Return the [X, Y] coordinate for the center point of the cell that contains the specified text.  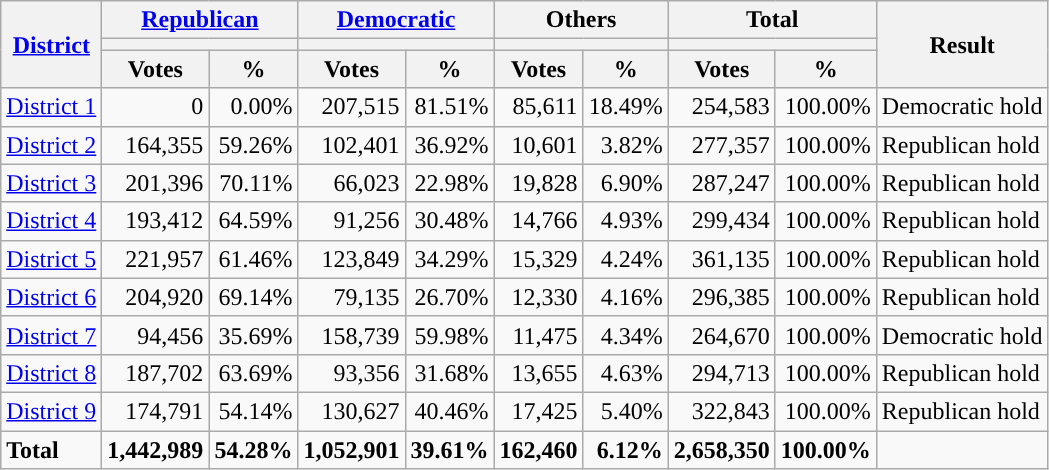
277,357 [722, 145]
0 [156, 107]
221,957 [156, 259]
4.93% [626, 221]
District 2 [52, 145]
15,329 [538, 259]
91,256 [352, 221]
30.48% [450, 221]
District [52, 44]
299,434 [722, 221]
39.61% [450, 449]
201,396 [156, 183]
4.16% [626, 297]
12,330 [538, 297]
36.92% [450, 145]
18.49% [626, 107]
162,460 [538, 449]
79,135 [352, 297]
35.69% [254, 335]
District 6 [52, 297]
District 5 [52, 259]
District 9 [52, 411]
193,412 [156, 221]
69.14% [254, 297]
123,849 [352, 259]
11,475 [538, 335]
4.24% [626, 259]
187,702 [156, 373]
361,135 [722, 259]
54.28% [254, 449]
22.98% [450, 183]
1,052,901 [352, 449]
District 4 [52, 221]
4.63% [626, 373]
94,456 [156, 335]
93,356 [352, 373]
31.68% [450, 373]
4.34% [626, 335]
Republican [200, 20]
Others [581, 20]
District 3 [52, 183]
102,401 [352, 145]
6.12% [626, 449]
40.46% [450, 411]
5.40% [626, 411]
254,583 [722, 107]
64.59% [254, 221]
Democratic [396, 20]
130,627 [352, 411]
61.46% [254, 259]
17,425 [538, 411]
26.70% [450, 297]
District 7 [52, 335]
59.26% [254, 145]
70.11% [254, 183]
34.29% [450, 259]
13,655 [538, 373]
81.51% [450, 107]
158,739 [352, 335]
District 1 [52, 107]
85,611 [538, 107]
264,670 [722, 335]
14,766 [538, 221]
164,355 [156, 145]
10,601 [538, 145]
322,843 [722, 411]
296,385 [722, 297]
2,658,350 [722, 449]
63.69% [254, 373]
59.98% [450, 335]
District 8 [52, 373]
0.00% [254, 107]
174,791 [156, 411]
1,442,989 [156, 449]
Result [962, 44]
294,713 [722, 373]
207,515 [352, 107]
19,828 [538, 183]
3.82% [626, 145]
204,920 [156, 297]
54.14% [254, 411]
6.90% [626, 183]
66,023 [352, 183]
287,247 [722, 183]
